Extract the [X, Y] coordinate from the center of the cell holding the provided text.  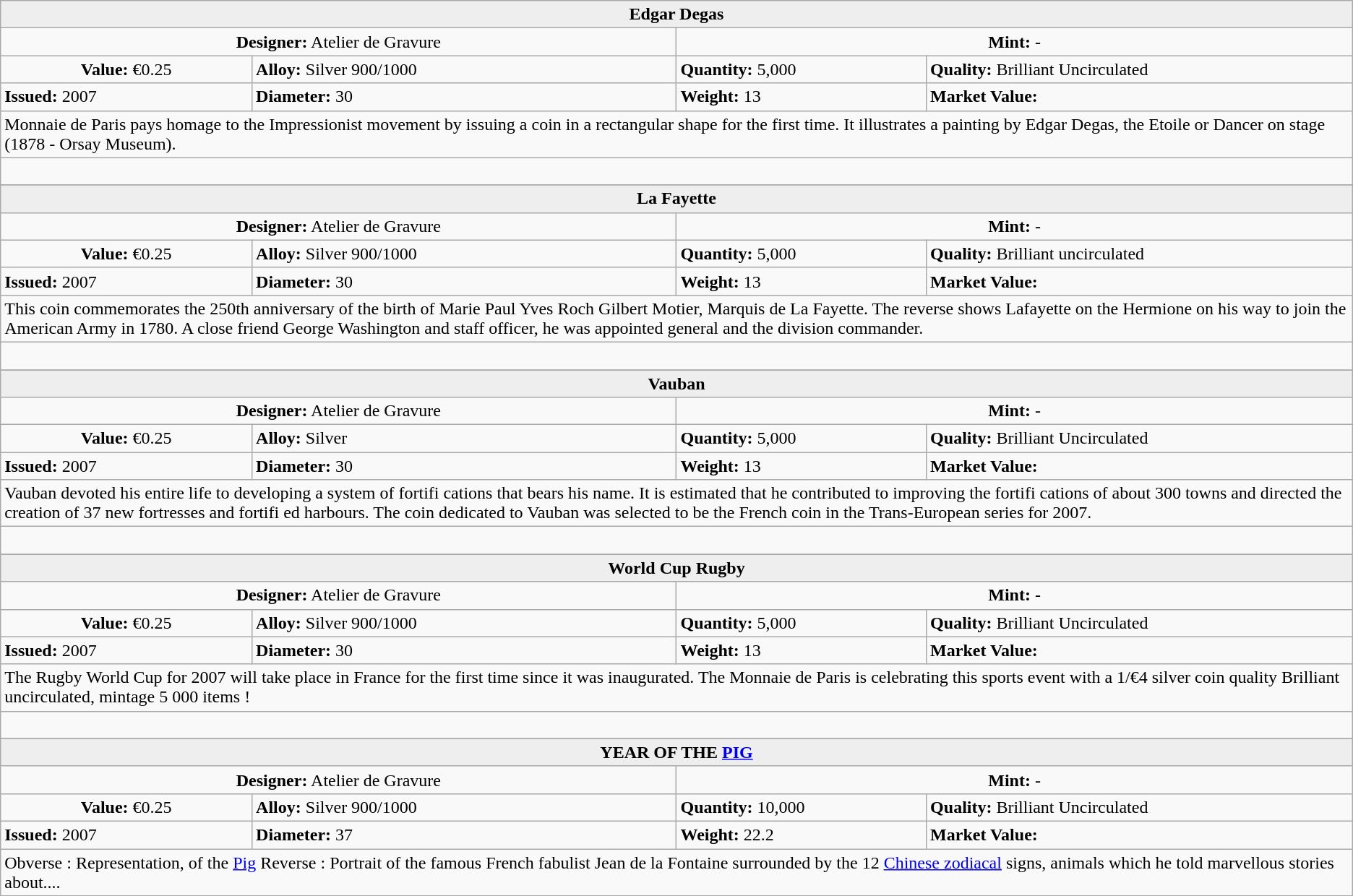
Diameter: 37 [464, 835]
Alloy: Silver [464, 439]
YEAR OF THE PIG [676, 752]
Weight: 22.2 [802, 835]
World Cup Rugby [676, 568]
Vauban [676, 384]
Quantity: 10,000 [802, 807]
Quality: Brilliant uncirculated [1140, 254]
La Fayette [676, 199]
Edgar Degas [676, 14]
